From the cell containing the given text, extract its center point as [x, y] coordinate. 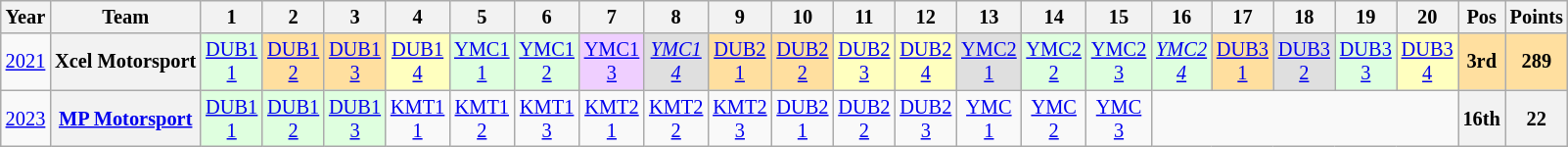
4 [417, 17]
YMC14 [675, 62]
Pos [1482, 17]
22 [1537, 119]
16 [1181, 17]
19 [1366, 17]
MP Motorsport [125, 119]
14 [1054, 17]
YMC12 [546, 62]
1 [231, 17]
2 [294, 17]
10 [803, 17]
17 [1243, 17]
YMC22 [1054, 62]
11 [863, 17]
YMC21 [989, 62]
8 [675, 17]
15 [1119, 17]
Team [125, 17]
Year [25, 17]
YMC13 [612, 62]
YMC24 [1181, 62]
KMT22 [675, 119]
KMT23 [740, 119]
YMC2 [1054, 119]
YMC11 [482, 62]
18 [1304, 17]
KMT11 [417, 119]
5 [482, 17]
DUB34 [1427, 62]
7 [612, 17]
6 [546, 17]
2021 [25, 62]
DUB14 [417, 62]
3 [354, 17]
YMC3 [1119, 119]
Points [1537, 17]
13 [989, 17]
20 [1427, 17]
DUB32 [1304, 62]
12 [926, 17]
3rd [1482, 62]
Xcel Motorsport [125, 62]
YMC1 [989, 119]
DUB33 [1366, 62]
KMT21 [612, 119]
2023 [25, 119]
16th [1482, 119]
289 [1537, 62]
YMC23 [1119, 62]
KMT13 [546, 119]
9 [740, 17]
DUB31 [1243, 62]
KMT12 [482, 119]
DUB24 [926, 62]
